Capture the cell that displays the provided text and extract its [X, Y] central coordinate. 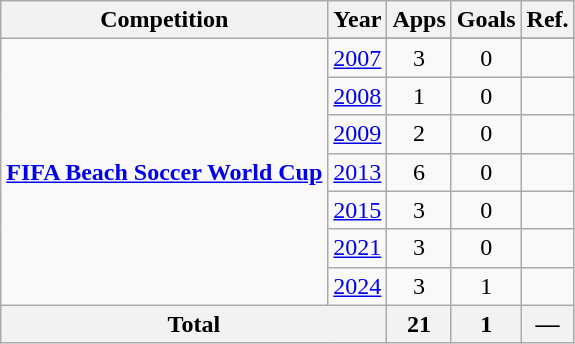
2013 [358, 172]
2007 [358, 58]
2015 [358, 210]
Total [194, 324]
2008 [358, 96]
Apps [419, 20]
2021 [358, 248]
FIFA Beach Soccer World Cup [164, 172]
Year [358, 20]
Goals [486, 20]
Competition [164, 20]
2 [419, 134]
— [548, 324]
2024 [358, 286]
Ref. [548, 20]
2009 [358, 134]
21 [419, 324]
6 [419, 172]
